From the cell containing the given text, extract its center point as [X, Y] coordinate. 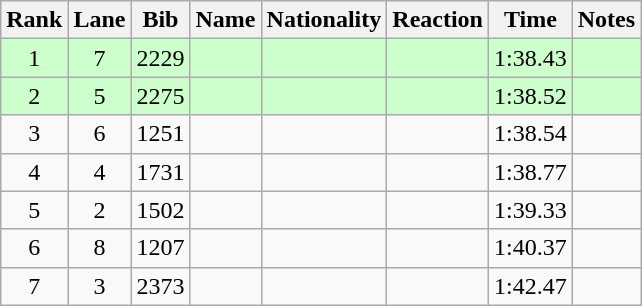
1:38.43 [530, 58]
8 [100, 248]
Time [530, 20]
Lane [100, 20]
Name [226, 20]
1:39.33 [530, 210]
2275 [160, 96]
1251 [160, 134]
Bib [160, 20]
Notes [606, 20]
2373 [160, 286]
1:42.47 [530, 286]
1207 [160, 248]
1731 [160, 172]
2229 [160, 58]
1:38.54 [530, 134]
1:40.37 [530, 248]
Nationality [324, 20]
1502 [160, 210]
Reaction [438, 20]
1:38.77 [530, 172]
1:38.52 [530, 96]
Rank [34, 20]
1 [34, 58]
